Return (x, y) of the center of cell containing provided text 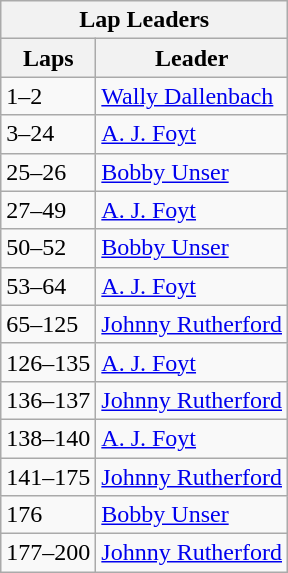
Leader (192, 58)
Wally Dallenbach (192, 96)
53–64 (48, 286)
141–175 (48, 477)
3–24 (48, 134)
138–140 (48, 438)
1–2 (48, 96)
50–52 (48, 248)
176 (48, 515)
136–137 (48, 400)
27–49 (48, 210)
25–26 (48, 172)
Lap Leaders (144, 20)
126–135 (48, 362)
65–125 (48, 324)
Laps (48, 58)
177–200 (48, 553)
